Pinpoint the cell where the given text exists, returning its [x, y] midpoint coordinate. 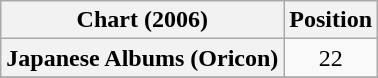
Position [331, 20]
22 [331, 58]
Japanese Albums (Oricon) [142, 58]
Chart (2006) [142, 20]
